Output the [x, y] coordinate of the center of the cell containing the given text.  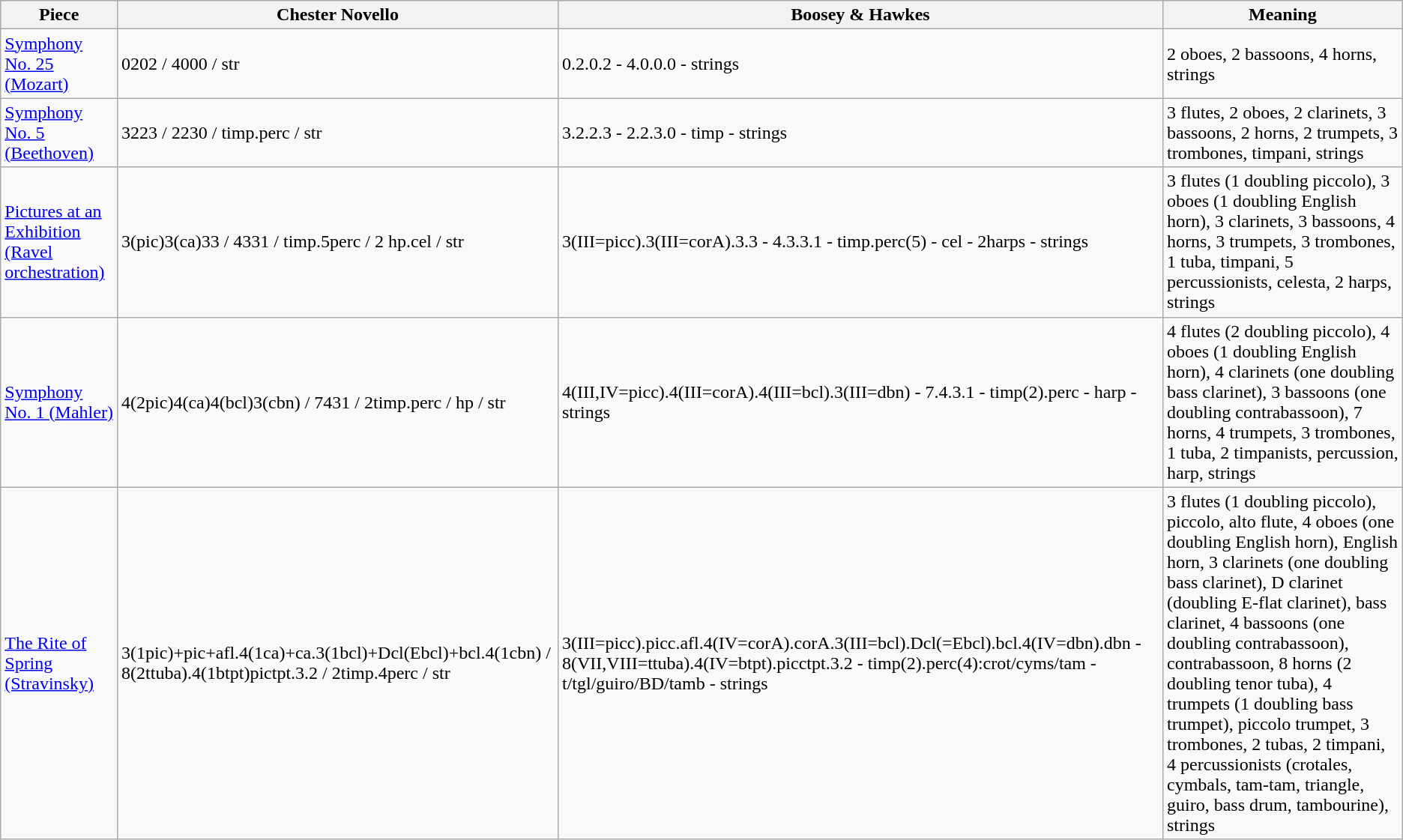
Pictures at an Exhibition (Ravel orchestration) [59, 242]
Symphony No. 5 (Beethoven) [59, 133]
3(III=picc).3(III=corA).3.3 - 4.3.3.1 - timp.perc(5) - cel - 2harps - strings [860, 242]
The Rite of Spring (Stravinsky) [59, 663]
Chester Novello [338, 15]
0.2.0.2 - 4.0.0.0 - strings [860, 64]
Meaning [1282, 15]
3223 / 2230 / timp.perc / str [338, 133]
0202 / 4000 / str [338, 64]
Symphony No. 1 (Mahler) [59, 402]
Boosey & Hawkes [860, 15]
Piece [59, 15]
3(pic)3(ca)33 / 4331 / timp.5perc / 2 hp.cel / str [338, 242]
Symphony No. 25 (Mozart) [59, 64]
2 oboes, 2 bassoons, 4 horns, strings [1282, 64]
3 flutes, 2 oboes, 2 clarinets, 3 bassoons, 2 horns, 2 trumpets, 3 trombones, timpani, strings [1282, 133]
4(2pic)4(ca)4(bcl)3(cbn) / 7431 / 2timp.perc / hp / str [338, 402]
3(1pic)+pic+afl.4(1ca)+ca.3(1bcl)+Dcl(Ebcl)+bcl.4(1cbn) / 8(2ttuba).4(1btpt)pictpt.3.2 / 2timp.4perc / str [338, 663]
3.2.2.3 - 2.2.3.0 - timp - strings [860, 133]
4(III,IV=picc).4(III=corA).4(III=bcl).3(III=dbn) - 7.4.3.1 - timp(2).perc - harp - strings [860, 402]
